Capture the cell that displays the provided text and extract its [X, Y] central coordinate. 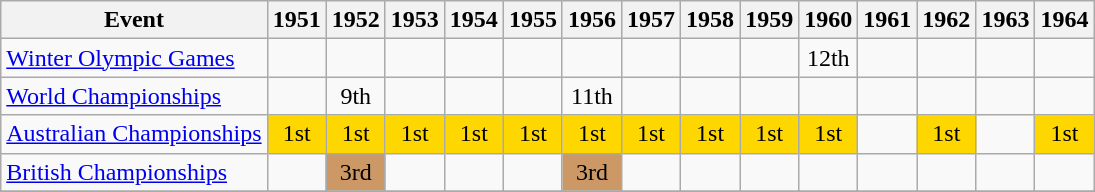
1956 [592, 20]
Winter Olympic Games [134, 58]
1957 [652, 20]
1960 [828, 20]
Australian Championships [134, 134]
1953 [414, 20]
1952 [356, 20]
12th [828, 58]
World Championships [134, 96]
9th [356, 96]
1962 [946, 20]
1964 [1064, 20]
11th [592, 96]
1961 [888, 20]
1959 [770, 20]
Event [134, 20]
1954 [474, 20]
1951 [296, 20]
1958 [710, 20]
1955 [532, 20]
British Championships [134, 172]
1963 [1006, 20]
